Search for the cell housing the specified text and yield its [x, y] center coordinate. 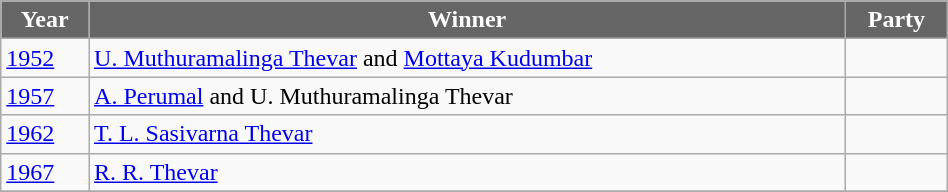
Year [45, 20]
Winner [468, 20]
Party [897, 20]
R. R. Thevar [468, 172]
1967 [45, 172]
1952 [45, 58]
1962 [45, 134]
A. Perumal and U. Muthuramalinga Thevar [468, 96]
T. L. Sasivarna Thevar [468, 134]
1957 [45, 96]
U. Muthuramalinga Thevar and Mottaya Kudumbar [468, 58]
